Capture the cell that displays the provided text and extract its (X, Y) central coordinate. 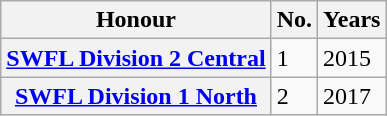
2015 (352, 58)
2 (294, 96)
SWFL Division 2 Central (136, 58)
SWFL Division 1 North (136, 96)
Honour (136, 20)
1 (294, 58)
No. (294, 20)
2017 (352, 96)
Years (352, 20)
